Search for the cell housing the specified text and yield its (x, y) center coordinate. 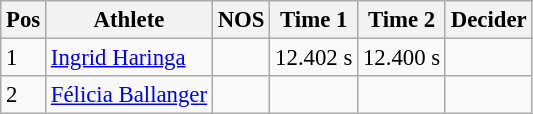
12.402 s (314, 58)
Ingrid Haringa (130, 58)
Félicia Ballanger (130, 95)
Pos (24, 20)
12.400 s (402, 58)
2 (24, 95)
1 (24, 58)
Time 1 (314, 20)
Time 2 (402, 20)
Athlete (130, 20)
Decider (488, 20)
NOS (240, 20)
